For the text-containing cell, return its midpoint in [x, y] coordinate format. 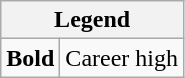
Bold [30, 58]
Legend [92, 20]
Career high [122, 58]
